Detect which cell encompasses the target text, then output its [X, Y] center coordinate. 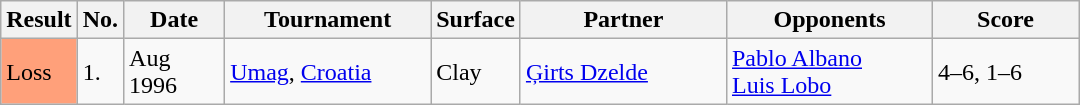
Aug 1996 [174, 72]
No. [100, 20]
Surface [476, 20]
Loss [39, 72]
Result [39, 20]
1. [100, 72]
4–6, 1–6 [1006, 72]
Opponents [829, 20]
Partner [623, 20]
Ģirts Dzelde [623, 72]
Score [1006, 20]
Clay [476, 72]
Tournament [328, 20]
Umag, Croatia [328, 72]
Pablo Albano Luis Lobo [829, 72]
Date [174, 20]
